Find where the given text appears and provide that cell's center as (x, y) coordinate. 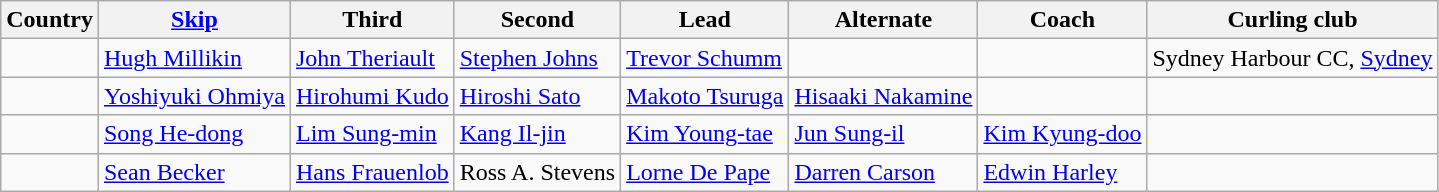
Hans Frauenlob (372, 172)
Stephen Johns (537, 58)
Hiroshi Sato (537, 96)
Hugh Millikin (194, 58)
Alternate (884, 20)
Hirohumi Kudo (372, 96)
Makoto Tsuruga (705, 96)
Country (50, 20)
Edwin Harley (1062, 172)
Coach (1062, 20)
Kang Il-jin (537, 134)
Trevor Schumm (705, 58)
Lim Sung-min (372, 134)
Darren Carson (884, 172)
Second (537, 20)
John Theriault (372, 58)
Sean Becker (194, 172)
Third (372, 20)
Ross A. Stevens (537, 172)
Skip (194, 20)
Kim Kyung-doo (1062, 134)
Lead (705, 20)
Sydney Harbour CC, Sydney (1292, 58)
Kim Young-tae (705, 134)
Lorne De Pape (705, 172)
Hisaaki Nakamine (884, 96)
Yoshiyuki Ohmiya (194, 96)
Curling club (1292, 20)
Song He-dong (194, 134)
Jun Sung-il (884, 134)
